Provide the (x, y) coordinate of the cell's center where the given text is located.  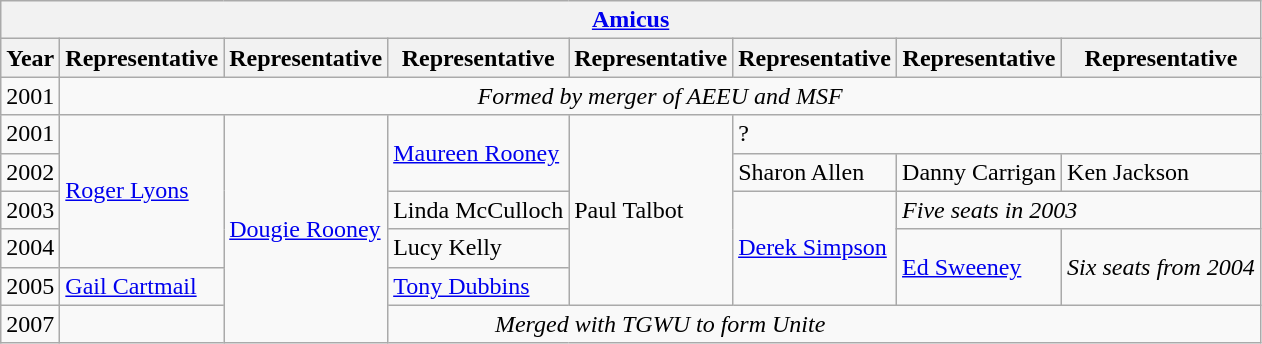
Roger Lyons (142, 191)
2003 (30, 210)
Five seats in 2003 (1079, 210)
Danny Carrigan (980, 172)
2004 (30, 248)
? (997, 134)
2002 (30, 172)
Merged with TGWU to form Unite (660, 324)
Tony Dubbins (478, 286)
Amicus (631, 20)
2005 (30, 286)
Maureen Rooney (478, 153)
Year (30, 58)
Lucy Kelly (478, 248)
Six seats from 2004 (1162, 267)
Paul Talbot (651, 210)
Ken Jackson (1162, 172)
Ed Sweeney (980, 267)
Sharon Allen (815, 172)
Derek Simpson (815, 248)
Dougie Rooney (306, 229)
Formed by merger of AEEU and MSF (660, 96)
Linda McCulloch (478, 210)
2007 (30, 324)
Gail Cartmail (142, 286)
